Return the [X, Y] coordinate for the center point of the cell that contains the specified text.  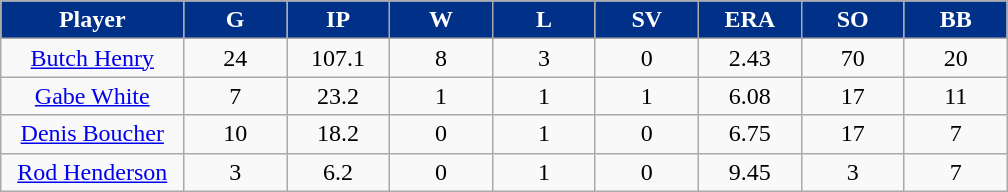
107.1 [338, 58]
W [442, 20]
20 [956, 58]
L [544, 20]
11 [956, 96]
24 [236, 58]
BB [956, 20]
SO [852, 20]
6.2 [338, 172]
10 [236, 134]
Player [92, 20]
G [236, 20]
IP [338, 20]
6.75 [750, 134]
Gabe White [92, 96]
ERA [750, 20]
Rod Henderson [92, 172]
70 [852, 58]
23.2 [338, 96]
6.08 [750, 96]
18.2 [338, 134]
Butch Henry [92, 58]
SV [646, 20]
2.43 [750, 58]
9.45 [750, 172]
Denis Boucher [92, 134]
8 [442, 58]
